Search for the cell housing the specified text and yield its (X, Y) center coordinate. 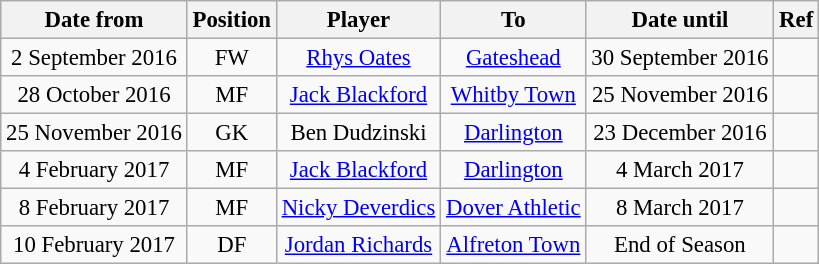
Player (358, 20)
Whitby Town (514, 95)
8 February 2017 (94, 208)
Rhys Oates (358, 58)
FW (232, 58)
Date until (680, 20)
Gateshead (514, 58)
4 February 2017 (94, 170)
10 February 2017 (94, 245)
Jordan Richards (358, 245)
Nicky Deverdics (358, 208)
Date from (94, 20)
4 March 2017 (680, 170)
28 October 2016 (94, 95)
Alfreton Town (514, 245)
2 September 2016 (94, 58)
Dover Athletic (514, 208)
30 September 2016 (680, 58)
8 March 2017 (680, 208)
Ben Dudzinski (358, 133)
DF (232, 245)
To (514, 20)
GK (232, 133)
End of Season (680, 245)
Position (232, 20)
23 December 2016 (680, 133)
Ref (796, 20)
